Determine the [x, y] coordinate at the center of the cell enclosing the given text.  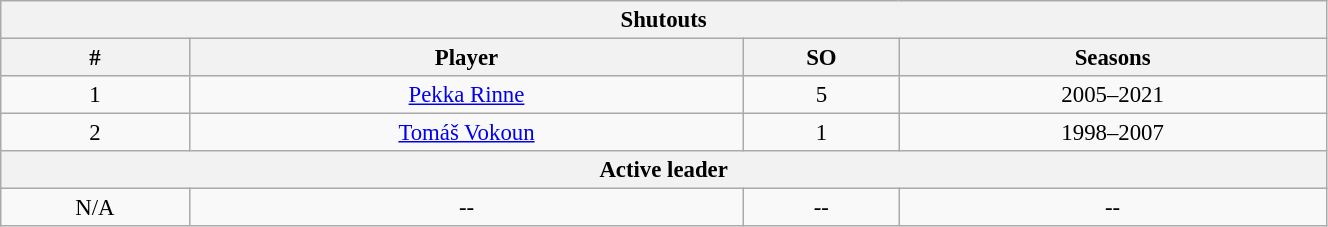
Shutouts [664, 20]
Tomáš Vokoun [466, 133]
N/A [95, 208]
Seasons [1113, 58]
Player [466, 58]
5 [822, 95]
1998–2007 [1113, 133]
2 [95, 133]
2005–2021 [1113, 95]
SO [822, 58]
# [95, 58]
Pekka Rinne [466, 95]
Active leader [664, 170]
